Identify which cell holds the provided text, then report its (x, y) central coordinate. 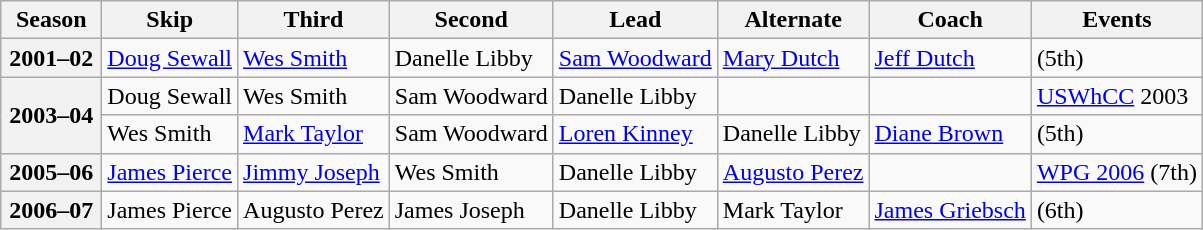
2005–06 (52, 172)
WPG 2006 (7th) (1116, 172)
Events (1116, 20)
Lead (635, 20)
Jimmy Joseph (314, 172)
Alternate (793, 20)
Season (52, 20)
Jeff Dutch (950, 58)
Mary Dutch (793, 58)
Diane Brown (950, 134)
Third (314, 20)
James Joseph (471, 210)
2001–02 (52, 58)
Coach (950, 20)
Second (471, 20)
(6th) (1116, 210)
Skip (170, 20)
James Griebsch (950, 210)
USWhCC 2003 (1116, 96)
Loren Kinney (635, 134)
2003–04 (52, 115)
2006–07 (52, 210)
